Search for the cell housing the specified text and yield its [x, y] center coordinate. 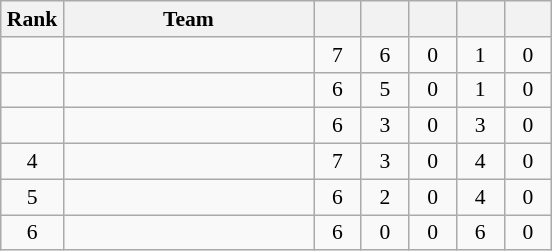
Team [188, 19]
Rank [32, 19]
2 [385, 197]
